Output the [x, y] coordinate of the center of the cell containing the given text.  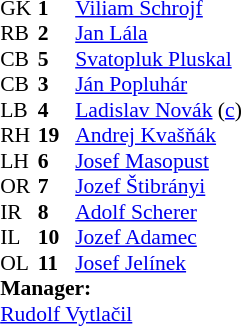
19 [57, 135]
8 [57, 212]
OL [19, 263]
RH [19, 135]
OR [19, 187]
3 [57, 85]
4 [57, 110]
LH [19, 161]
11 [57, 263]
10 [57, 237]
LB [19, 110]
IR [19, 212]
7 [57, 187]
IL [19, 237]
6 [57, 161]
RB [19, 33]
5 [57, 59]
2 [57, 33]
